Scan for the cell matching the given text and deliver its (x, y) coordinate at center. 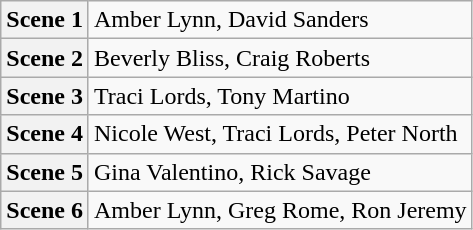
Scene 4 (45, 134)
Scene 3 (45, 96)
Gina Valentino, Rick Savage (280, 172)
Traci Lords, Tony Martino (280, 96)
Amber Lynn, David Sanders (280, 20)
Beverly Bliss, Craig Roberts (280, 58)
Scene 6 (45, 210)
Scene 5 (45, 172)
Amber Lynn, Greg Rome, Ron Jeremy (280, 210)
Nicole West, Traci Lords, Peter North (280, 134)
Scene 2 (45, 58)
Scene 1 (45, 20)
